Provide the (X, Y) coordinate of the cell's center where the given text is located.  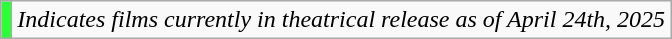
Indicates films currently in theatrical release as of April 24th, 2025 (342, 20)
